Capture the cell that displays the provided text and extract its [x, y] central coordinate. 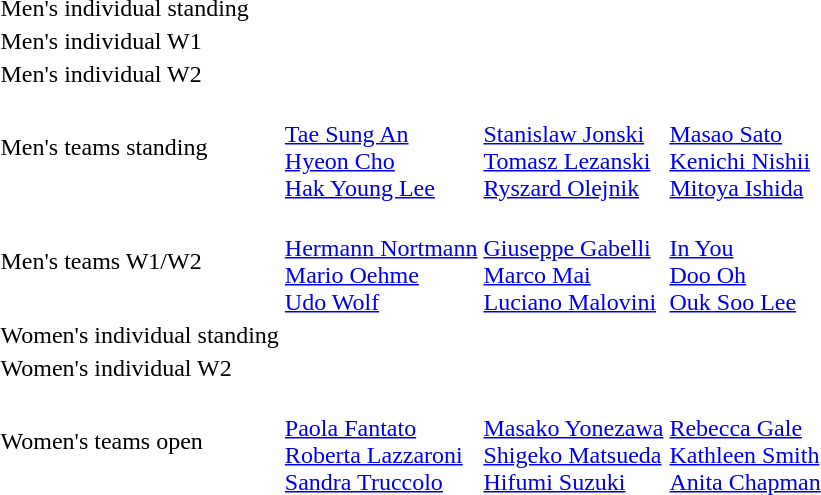
Stanislaw Jonski Tomasz Lezanski Ryszard Olejnik [574, 148]
Hermann Nortmann Mario Oehme Udo Wolf [381, 262]
Giuseppe Gabelli Marco Mai Luciano Malovini [574, 262]
Tae Sung An Hyeon Cho Hak Young Lee [381, 148]
